Determine the [X, Y] coordinate at the center of the cell enclosing the given text.  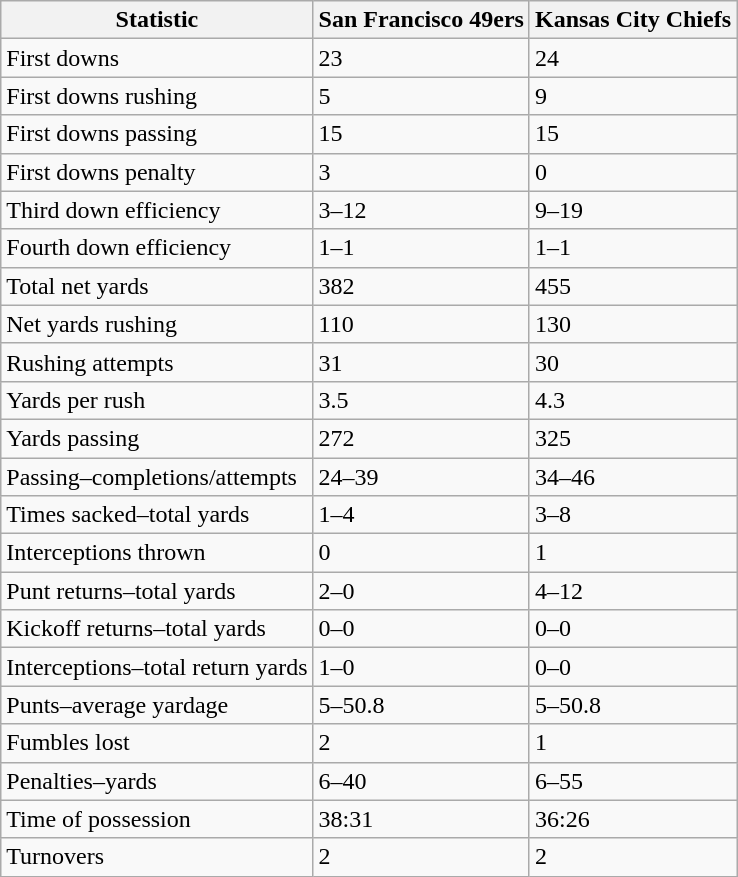
30 [632, 362]
Statistic [157, 20]
Rushing attempts [157, 362]
6–40 [421, 781]
First downs rushing [157, 96]
455 [632, 286]
9–19 [632, 210]
9 [632, 96]
272 [421, 438]
Penalties–yards [157, 781]
Punts–average yardage [157, 705]
Fourth down efficiency [157, 248]
3–12 [421, 210]
23 [421, 58]
3.5 [421, 400]
24 [632, 58]
Times sacked–total yards [157, 515]
Yards per rush [157, 400]
5 [421, 96]
36:26 [632, 819]
Kansas City Chiefs [632, 20]
6–55 [632, 781]
Net yards rushing [157, 324]
Interceptions–total return yards [157, 667]
34–46 [632, 477]
Fumbles lost [157, 743]
1–4 [421, 515]
Total net yards [157, 286]
38:31 [421, 819]
Yards passing [157, 438]
382 [421, 286]
3–8 [632, 515]
Interceptions thrown [157, 553]
24–39 [421, 477]
Turnovers [157, 857]
Punt returns–total yards [157, 591]
110 [421, 324]
1–0 [421, 667]
130 [632, 324]
Passing–completions/attempts [157, 477]
First downs [157, 58]
4.3 [632, 400]
31 [421, 362]
Third down efficiency [157, 210]
Time of possession [157, 819]
First downs penalty [157, 172]
3 [421, 172]
325 [632, 438]
First downs passing [157, 134]
Kickoff returns–total yards [157, 629]
2–0 [421, 591]
4–12 [632, 591]
San Francisco 49ers [421, 20]
